Provide the [x, y] coordinate of the cell's center where the given text is located.  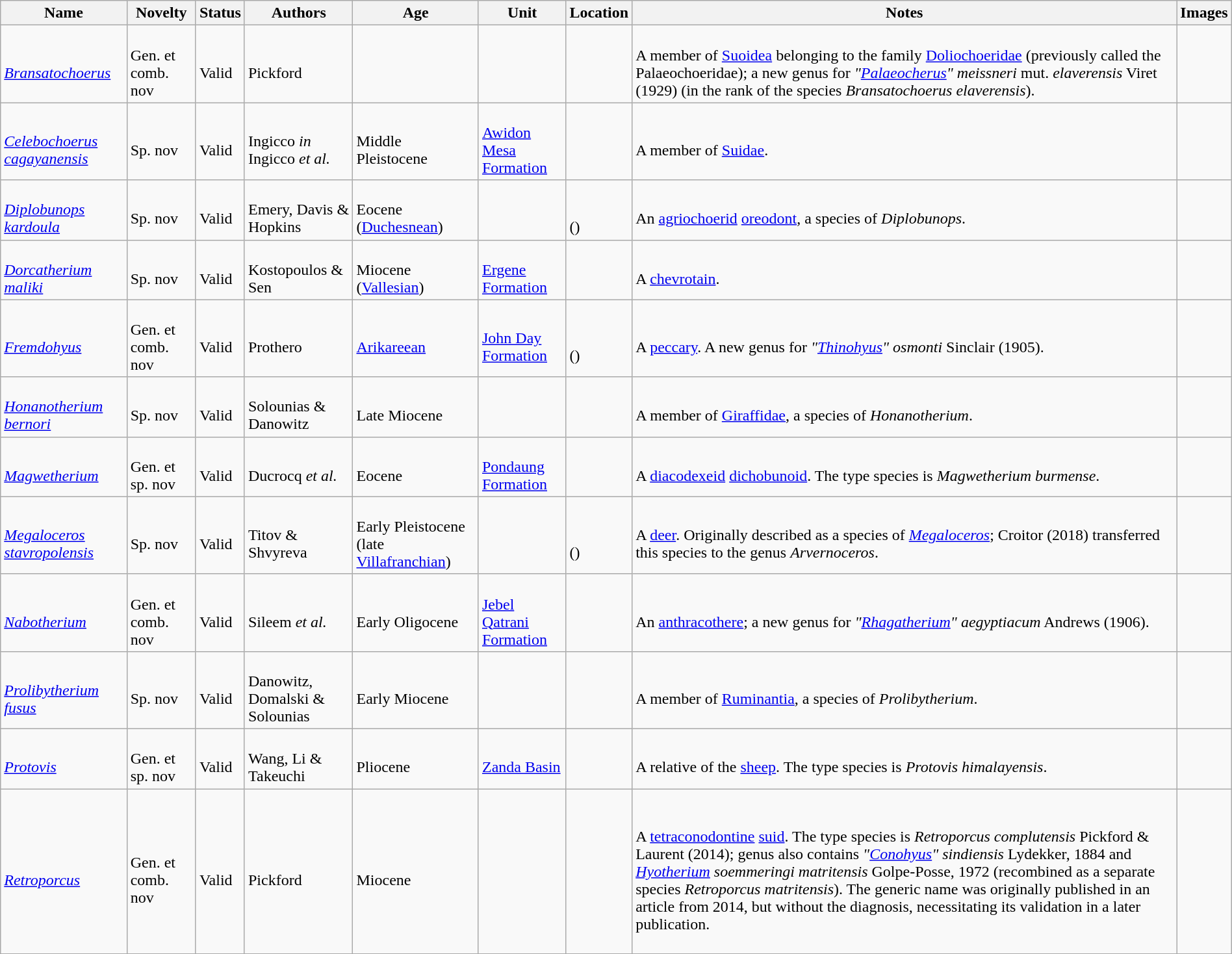
Awidon Mesa Formation [522, 142]
Celebochoerus cagayanensis [64, 142]
A chevrotain. [905, 270]
Ingicco in Ingicco et al. [298, 142]
Early Pleistocene (late Villafranchian) [416, 535]
Wang, Li & Takeuchi [298, 758]
Arikareean [416, 338]
Eocene (Duchesnean) [416, 210]
John Day Formation [522, 338]
Prothero [298, 338]
Pondaung Formation [522, 467]
Eocene [416, 467]
Miocene [416, 871]
Nabotherium [64, 612]
Early Miocene [416, 690]
Diplobunops kardoula [64, 210]
Notes [905, 13]
Retroporcus [64, 871]
Name [64, 13]
Ducrocq et al. [298, 467]
Emery, Davis & Hopkins [298, 210]
Pliocene [416, 758]
A diacodexeid dichobunoid. The type species is Magwetherium burmense. [905, 467]
Middle Pleistocene [416, 142]
Late Miocene [416, 407]
Zanda Basin [522, 758]
A deer. Originally described as a species of Megaloceros; Croitor (2018) transferred this species to the genus Arvernoceros. [905, 535]
Megaloceros stavropolensis [64, 535]
Bransatochoerus [64, 64]
An agriochoerid oreodont, a species of Diplobunops. [905, 210]
A member of Giraffidae, a species of Honanotherium. [905, 407]
Age [416, 13]
Titov & Shvyreva [298, 535]
Jebel Qatrani Formation [522, 612]
Magwetherium [64, 467]
Status [220, 13]
Solounias & Danowitz [298, 407]
Dorcatherium maliki [64, 270]
Ergene Formation [522, 270]
A member of Ruminantia, a species of Prolibytherium. [905, 690]
Miocene (Vallesian) [416, 270]
Protovis [64, 758]
Prolibytherium fusus [64, 690]
A relative of the sheep. The type species is Protovis himalayensis. [905, 758]
Authors [298, 13]
Sileem et al. [298, 612]
A member of Suidae. [905, 142]
Early Oligocene [416, 612]
An anthracothere; a new genus for "Rhagatherium" aegyptiacum Andrews (1906). [905, 612]
Location [599, 13]
Kostopoulos & Sen [298, 270]
A peccary. A new genus for "Thinohyus" osmonti Sinclair (1905). [905, 338]
Unit [522, 13]
Images [1204, 13]
Novelty [161, 13]
Honanotherium bernori [64, 407]
Fremdohyus [64, 338]
Danowitz, Domalski & Solounias [298, 690]
